Locate the cell with the specified text and output its (x, y) center coordinate. 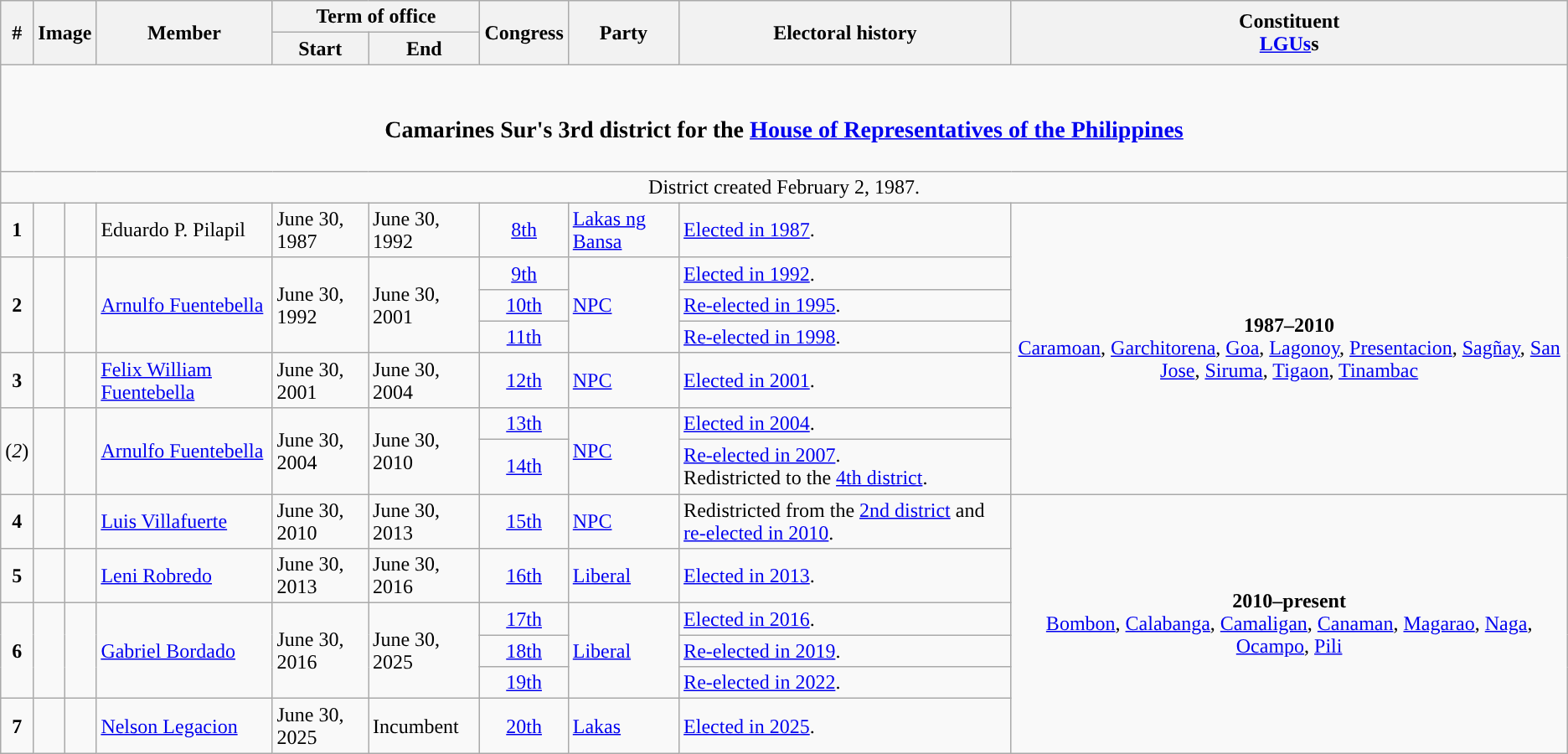
Elected in 1987. (845, 230)
18th (524, 651)
3 (17, 380)
10th (524, 305)
Re-elected in 2019. (845, 651)
5 (17, 576)
Eduardo P. Pilapil (184, 230)
Leni Robredo (184, 576)
Nelson Legacion (184, 726)
Party (623, 33)
14th (524, 467)
June 30, 1987 (320, 230)
8th (524, 230)
Redistricted from the 2nd district and re-elected in 2010. (845, 521)
Elected in 2004. (845, 423)
11th (524, 337)
Elected in 2016. (845, 619)
ConstituentLGUss (1289, 33)
Elected in 2013. (845, 576)
7 (17, 726)
15th (524, 521)
1987–2010Caramoan, Garchitorena, Goa, Lagonoy, Presentacion, Sagñay, San Jose, Siruma, Tigaon, Tinambac (1289, 349)
13th (524, 423)
12th (524, 380)
6 (17, 651)
Congress (524, 33)
Gabriel Bordado (184, 651)
Felix William Fuentebella (184, 380)
Re-elected in 1995. (845, 305)
2 (17, 305)
2010–presentBombon, Calabanga, Camaligan, Canaman, Magarao, Naga, Ocampo, Pili (1289, 623)
Start (320, 49)
Electoral history (845, 33)
Re-elected in 1998. (845, 337)
9th (524, 273)
1 (17, 230)
Lakas ng Bansa (623, 230)
17th (524, 619)
Image (65, 33)
Incumbent (424, 726)
19th (524, 683)
16th (524, 576)
Luis Villafuerte (184, 521)
20th (524, 726)
End (424, 49)
Term of office (376, 17)
Elected in 2001. (845, 380)
Re-elected in 2022. (845, 683)
Elected in 1992. (845, 273)
(2) (17, 451)
Lakas (623, 726)
4 (17, 521)
District created February 2, 1987. (784, 187)
Re-elected in 2007.Redistricted to the 4th district. (845, 467)
# (17, 33)
Member (184, 33)
Camarines Sur's 3rd district for the House of Representatives of the Philippines (784, 117)
Elected in 2025. (845, 726)
